Return the [x, y] coordinate for the center point of the cell that contains the specified text.  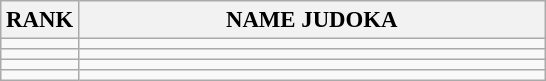
NAME JUDOKA [312, 20]
RANK [40, 20]
